Provide the [x, y] coordinate of the cell's center where the given text is located.  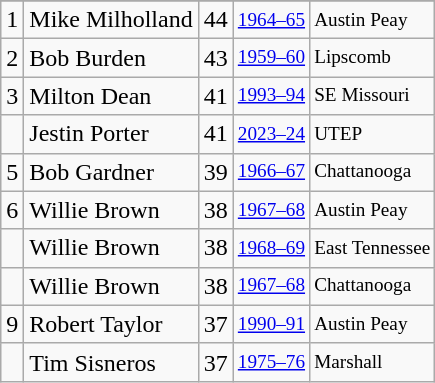
1975–76 [271, 362]
44 [216, 20]
East Tennessee [372, 248]
1966–67 [271, 172]
1993–94 [271, 96]
Jestin Porter [111, 134]
Bob Gardner [111, 172]
Tim Sisneros [111, 362]
39 [216, 172]
1964–65 [271, 20]
Milton Dean [111, 96]
2023–24 [271, 134]
Lipscomb [372, 58]
1968–69 [271, 248]
1959–60 [271, 58]
1990–91 [271, 324]
6 [12, 210]
1 [12, 20]
2 [12, 58]
Bob Burden [111, 58]
SE Missouri [372, 96]
43 [216, 58]
UTEP [372, 134]
Marshall [372, 362]
9 [12, 324]
3 [12, 96]
5 [12, 172]
Mike Milholland [111, 20]
Robert Taylor [111, 324]
